Pinpoint the cell where the given text exists, returning its [x, y] midpoint coordinate. 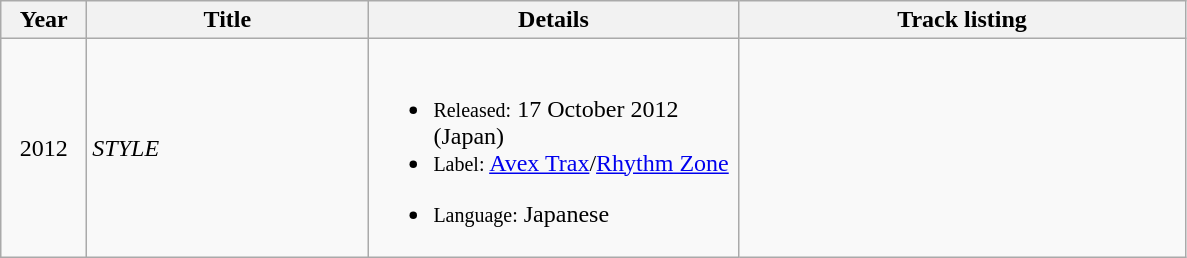
STYLE [228, 148]
Title [228, 20]
Details [554, 20]
Track listing [962, 20]
Released: 17 October 2012 (Japan)Label: Avex Trax/Rhythm ZoneLanguage: Japanese [554, 148]
2012 [44, 148]
Year [44, 20]
